Identify which cell holds the provided text, then report its (X, Y) central coordinate. 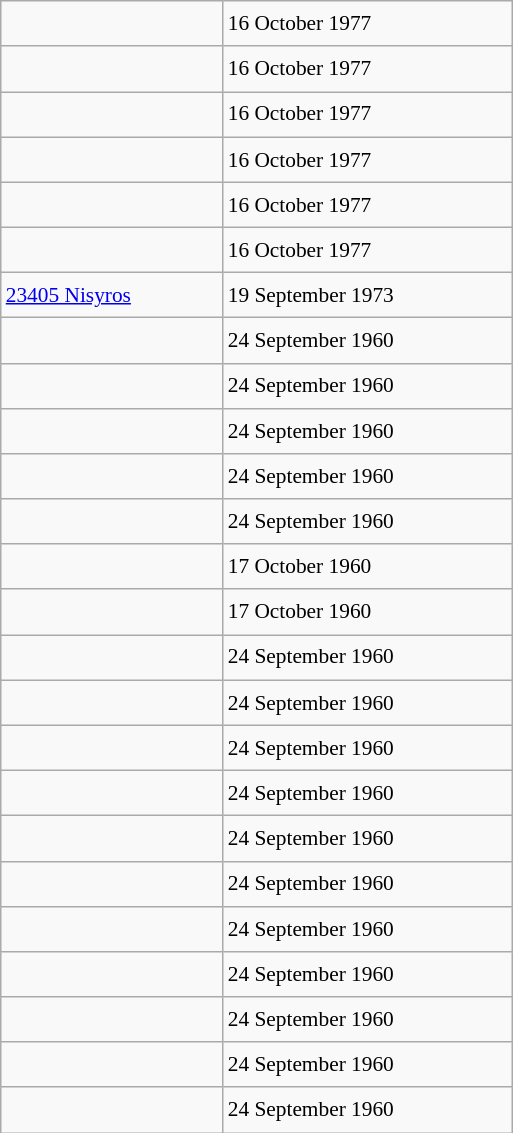
19 September 1973 (368, 296)
23405 Nisyros (112, 296)
